Search for the cell housing the specified text and yield its [x, y] center coordinate. 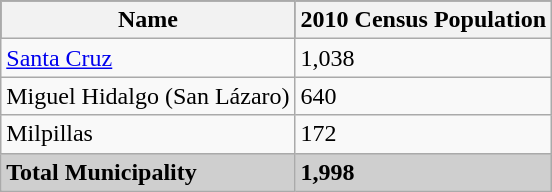
Santa Cruz [148, 58]
1,038 [423, 58]
172 [423, 134]
640 [423, 96]
Name [148, 20]
2010 Census Population [423, 20]
Total Municipality [148, 172]
1,998 [423, 172]
Miguel Hidalgo (San Lázaro) [148, 96]
Milpillas [148, 134]
